Capture the cell that displays the provided text and extract its [X, Y] central coordinate. 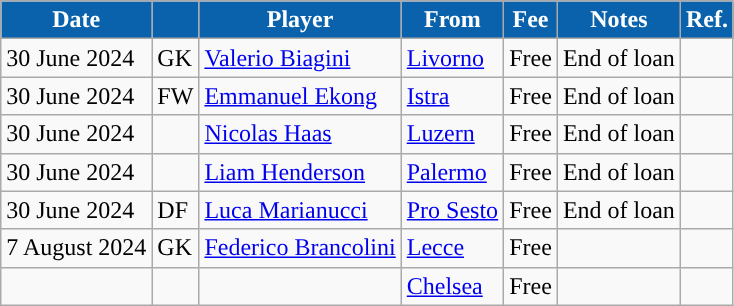
Luca Marianucci [300, 210]
Livorno [452, 58]
Federico Brancolini [300, 248]
Fee [531, 20]
Date [76, 20]
DF [176, 210]
Lecce [452, 248]
7 August 2024 [76, 248]
Ref. [706, 20]
Notes [618, 20]
Pro Sesto [452, 210]
FW [176, 96]
Luzern [452, 134]
Liam Henderson [300, 172]
Istra [452, 96]
Palermo [452, 172]
Nicolas Haas [300, 134]
Valerio Biagini [300, 58]
Player [300, 20]
Chelsea [452, 286]
From [452, 20]
Emmanuel Ekong [300, 96]
